Detect which cell encompasses the target text, then output its [X, Y] center coordinate. 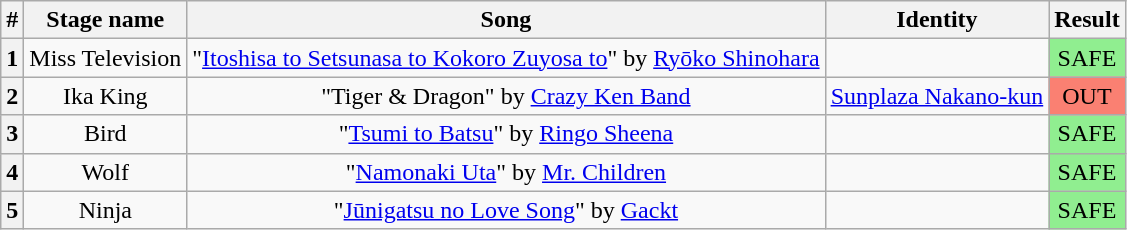
4 [12, 172]
"Tiger & Dragon" by Crazy Ken Band [506, 96]
5 [12, 210]
Miss Television [106, 58]
"Itoshisa to Setsunasa to Kokoro Zuyosa to" by Ryōko Shinohara [506, 58]
# [12, 20]
"Tsumi to Batsu" by Ringo Sheena [506, 134]
Ika King [106, 96]
"Jūnigatsu no Love Song" by Gackt [506, 210]
"Namonaki Uta" by Mr. Children [506, 172]
3 [12, 134]
Sunplaza Nakano-kun [937, 96]
2 [12, 96]
Identity [937, 20]
Result [1087, 20]
Song [506, 20]
1 [12, 58]
OUT [1087, 96]
Ninja [106, 210]
Wolf [106, 172]
Stage name [106, 20]
Bird [106, 134]
